Determine the (X, Y) coordinate at the center of the cell enclosing the given text.  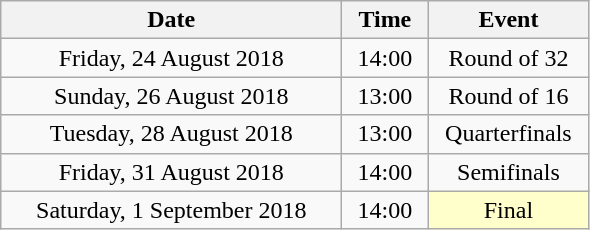
Event (508, 20)
Tuesday, 28 August 2018 (172, 134)
Friday, 24 August 2018 (172, 58)
Date (172, 20)
Round of 16 (508, 96)
Saturday, 1 September 2018 (172, 210)
Friday, 31 August 2018 (172, 172)
Quarterfinals (508, 134)
Final (508, 210)
Time (385, 20)
Semifinals (508, 172)
Sunday, 26 August 2018 (172, 96)
Round of 32 (508, 58)
